Return the (X, Y) coordinate for the center point of the cell that contains the specified text.  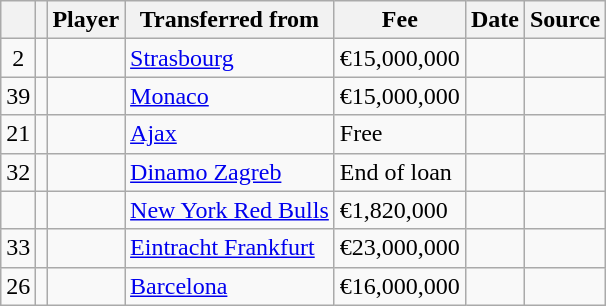
Date (494, 20)
€1,820,000 (400, 210)
Barcelona (230, 286)
€23,000,000 (400, 248)
Source (564, 20)
Monaco (230, 96)
Strasbourg (230, 58)
Fee (400, 20)
New York Red Bulls (230, 210)
Eintracht Frankfurt (230, 248)
Dinamo Zagreb (230, 172)
Free (400, 134)
€16,000,000 (400, 286)
26 (18, 286)
33 (18, 248)
21 (18, 134)
39 (18, 96)
Transferred from (230, 20)
Ajax (230, 134)
Player (86, 20)
2 (18, 58)
End of loan (400, 172)
32 (18, 172)
